Return the [X, Y] coordinate for the center point of the cell that contains the specified text.  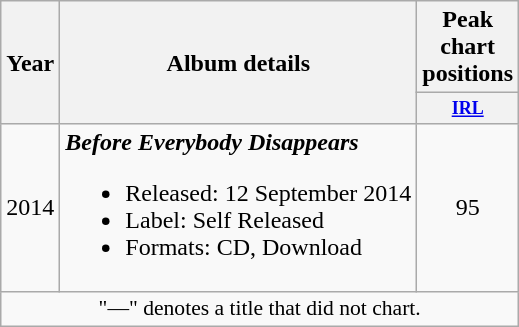
Year [30, 62]
95 [468, 208]
IRL [468, 108]
Album details [238, 62]
"—" denotes a title that did not chart. [260, 309]
2014 [30, 208]
Before Everybody DisappearsReleased: 12 September 2014Label: Self ReleasedFormats: CD, Download [238, 208]
Peak chart positions [468, 47]
